Search for the cell housing the specified text and yield its (x, y) center coordinate. 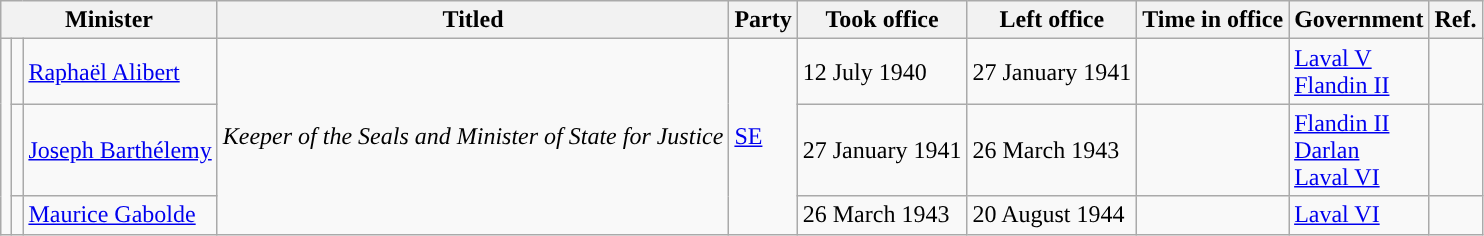
20 August 1944 (1052, 215)
Took office (882, 20)
Keeper of the Seals and Minister of State for Justice (473, 136)
Time in office (1213, 20)
Raphaël Alibert (120, 72)
Flandin IIDarlanLaval VI (1359, 150)
Government (1359, 20)
Party (763, 20)
SE (763, 136)
Laval VI (1359, 215)
Titled (473, 20)
Maurice Gabolde (120, 215)
Joseph Barthélemy (120, 150)
Minister (109, 20)
Ref. (1456, 20)
12 July 1940 (882, 72)
Left office (1052, 20)
Laval VFlandin II (1359, 72)
